Extract the (x, y) coordinate from the center of the cell holding the provided text.  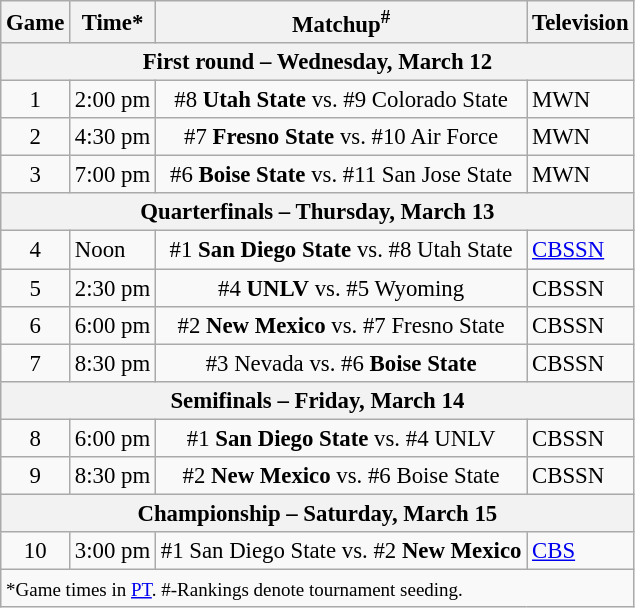
7 (36, 363)
2:00 pm (113, 100)
3:00 pm (113, 551)
#1 San Diego State vs. #2 New Mexico (340, 551)
Game (36, 22)
Semifinals – Friday, March 14 (318, 400)
Championship – Saturday, March 15 (318, 513)
3 (36, 175)
#1 San Diego State vs. #8 Utah State (340, 250)
Time* (113, 22)
Quarterfinals – Thursday, March 13 (318, 213)
1 (36, 100)
5 (36, 288)
*Game times in PT. #-Rankings denote tournament seeding. (318, 588)
4:30 pm (113, 137)
#2 New Mexico vs. #6 Boise State (340, 476)
10 (36, 551)
#7 Fresno State vs. #10 Air Force (340, 137)
#2 New Mexico vs. #7 Fresno State (340, 325)
#4 UNLV vs. #5 Wyoming (340, 288)
Television (580, 22)
First round – Wednesday, March 12 (318, 62)
Matchup# (340, 22)
#6 Boise State vs. #11 San Jose State (340, 175)
7:00 pm (113, 175)
2:30 pm (113, 288)
9 (36, 476)
#1 San Diego State vs. #4 UNLV (340, 438)
#8 Utah State vs. #9 Colorado State (340, 100)
8 (36, 438)
2 (36, 137)
CBS (580, 551)
4 (36, 250)
6 (36, 325)
Noon (113, 250)
#3 Nevada vs. #6 Boise State (340, 363)
